Provide the (X, Y) coordinate of the cell's center where the given text is located.  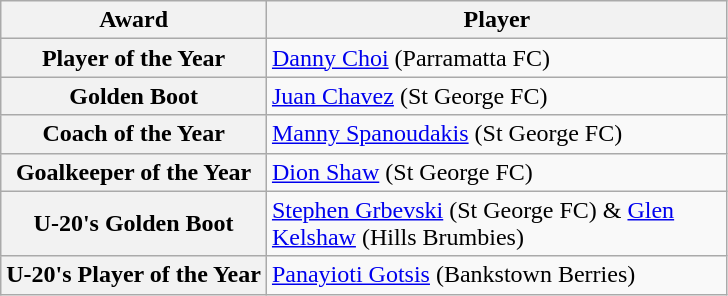
Panayioti Gotsis (Bankstown Berries) (496, 275)
Goalkeeper of the Year (134, 172)
Danny Choi (Parramatta FC) (496, 58)
Stephen Grbevski (St George FC) & Glen Kelshaw (Hills Brumbies) (496, 224)
Award (134, 20)
U-20's Player of the Year (134, 275)
Golden Boot (134, 96)
Player (496, 20)
Juan Chavez (St George FC) (496, 96)
Coach of the Year (134, 134)
Player of the Year (134, 58)
Dion Shaw (St George FC) (496, 172)
U-20's Golden Boot (134, 224)
Manny Spanoudakis (St George FC) (496, 134)
